Extract the [X, Y] coordinate from the center of the cell holding the provided text.  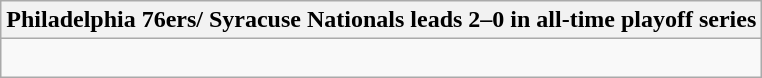
Philadelphia 76ers/ Syracuse Nationals leads 2–0 in all-time playoff series [382, 20]
